Locate the cell with the specified text and output its (X, Y) center coordinate. 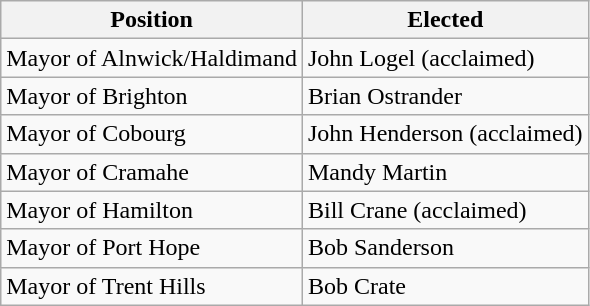
Bill Crane (acclaimed) (445, 210)
Bob Crate (445, 286)
John Logel (acclaimed) (445, 58)
Mayor of Hamilton (152, 210)
John Henderson (acclaimed) (445, 134)
Mayor of Port Hope (152, 248)
Brian Ostrander (445, 96)
Mayor of Cobourg (152, 134)
Mandy Martin (445, 172)
Position (152, 20)
Mayor of Alnwick/Haldimand (152, 58)
Elected (445, 20)
Mayor of Cramahe (152, 172)
Mayor of Brighton (152, 96)
Mayor of Trent Hills (152, 286)
Bob Sanderson (445, 248)
